Pinpoint the cell where the given text exists, returning its (X, Y) midpoint coordinate. 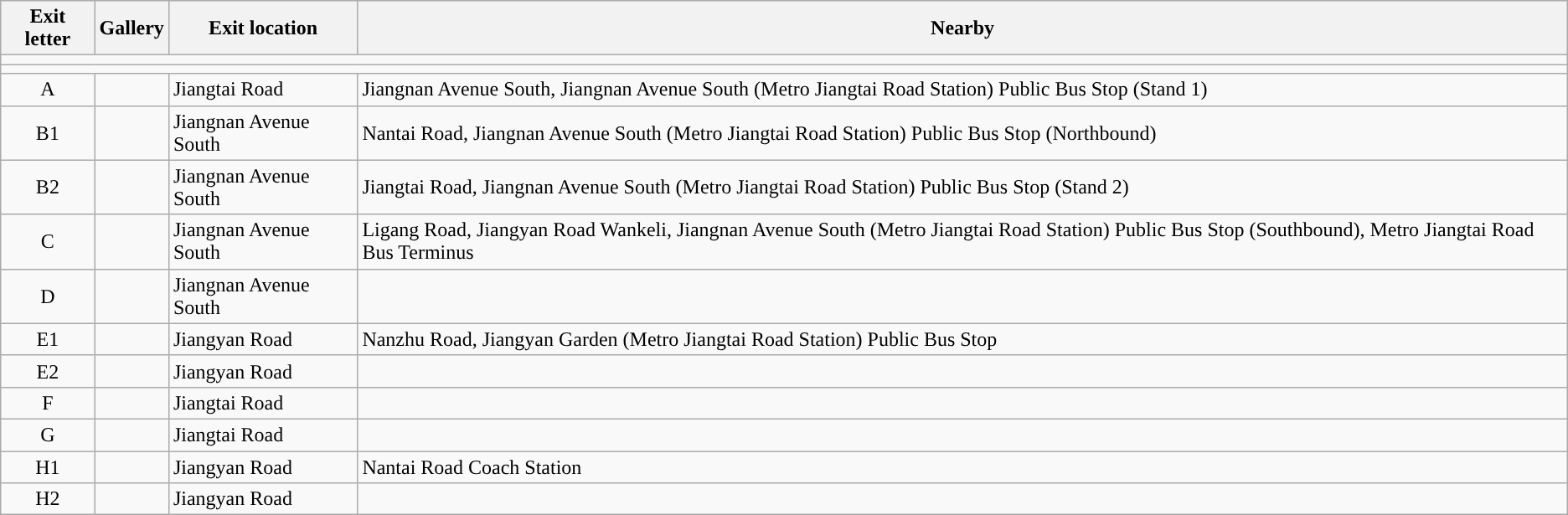
G (48, 435)
Jiangtai Road, Jiangnan Avenue South (Metro Jiangtai Road Station) Public Bus Stop (Stand 2) (962, 188)
Jiangnan Avenue South, Jiangnan Avenue South (Metro Jiangtai Road Station) Public Bus Stop (Stand 1) (962, 90)
D (48, 296)
B2 (48, 188)
A (48, 90)
H1 (48, 466)
Gallery (132, 28)
Exit letter (48, 28)
F (48, 403)
Nantai Road, Jiangnan Avenue South (Metro Jiangtai Road Station) Public Bus Stop (Northbound) (962, 132)
E1 (48, 339)
Nantai Road Coach Station (962, 466)
Exit location (263, 28)
B1 (48, 132)
H2 (48, 499)
Nanzhu Road, Jiangyan Garden (Metro Jiangtai Road Station) Public Bus Stop (962, 339)
C (48, 241)
E2 (48, 371)
Nearby (962, 28)
